Locate the cell with the specified text and output its [X, Y] center coordinate. 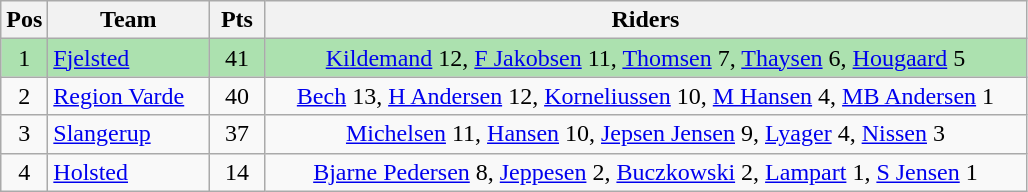
4 [24, 172]
Kildemand 12, F Jakobsen 11, Thomsen 7, Thaysen 6, Hougaard 5 [646, 58]
41 [237, 58]
2 [24, 96]
Fjelsted [128, 58]
Slangerup [128, 134]
Bech 13, H Andersen 12, Korneliussen 10, M Hansen 4, MB Andersen 1 [646, 96]
Michelsen 11, Hansen 10, Jepsen Jensen 9, Lyager 4, Nissen 3 [646, 134]
Pos [24, 20]
14 [237, 172]
Team [128, 20]
40 [237, 96]
Holsted [128, 172]
Bjarne Pedersen 8, Jeppesen 2, Buczkowski 2, Lampart 1, S Jensen 1 [646, 172]
Pts [237, 20]
1 [24, 58]
Region Varde [128, 96]
3 [24, 134]
37 [237, 134]
Riders [646, 20]
